Scan for the cell matching the given text and deliver its [X, Y] coordinate at center. 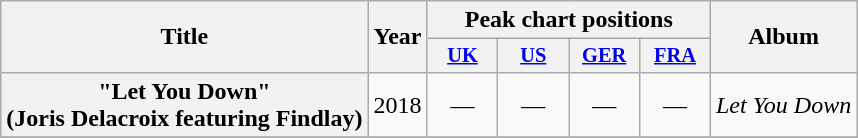
FRA [676, 56]
UK [462, 56]
Year [398, 37]
2018 [398, 104]
US [534, 56]
Let You Down [783, 104]
"Let You Down"(Joris Delacroix featuring Findlay) [184, 104]
Title [184, 37]
Album [783, 37]
GER [604, 56]
Peak chart positions [568, 20]
